From the cell containing the given text, extract its center point as [x, y] coordinate. 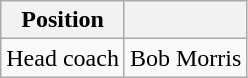
Position [63, 20]
Head coach [63, 58]
Bob Morris [185, 58]
